Pinpoint the cell where the given text exists, returning its (x, y) midpoint coordinate. 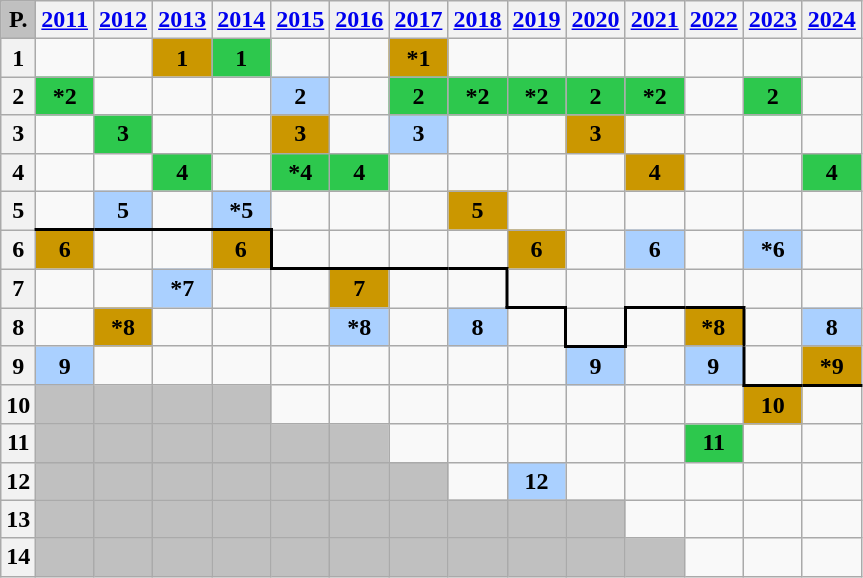
13 (18, 519)
2011 (65, 20)
2016 (360, 20)
P. (18, 20)
2020 (596, 20)
2014 (242, 20)
2018 (478, 20)
2017 (418, 20)
*4 (300, 172)
*9 (832, 366)
2022 (714, 20)
*7 (182, 288)
2019 (536, 20)
2015 (300, 20)
2012 (124, 20)
*5 (242, 210)
2013 (182, 20)
2024 (832, 20)
14 (18, 557)
2023 (772, 20)
2021 (654, 20)
*1 (418, 58)
*6 (772, 250)
